Return [X, Y] of the center of cell containing provided text 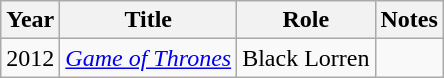
Notes [409, 20]
Role [306, 20]
Title [148, 20]
Year [30, 20]
2012 [30, 58]
Black Lorren [306, 58]
Game of Thrones [148, 58]
